Return (x, y) of the center of cell containing provided text 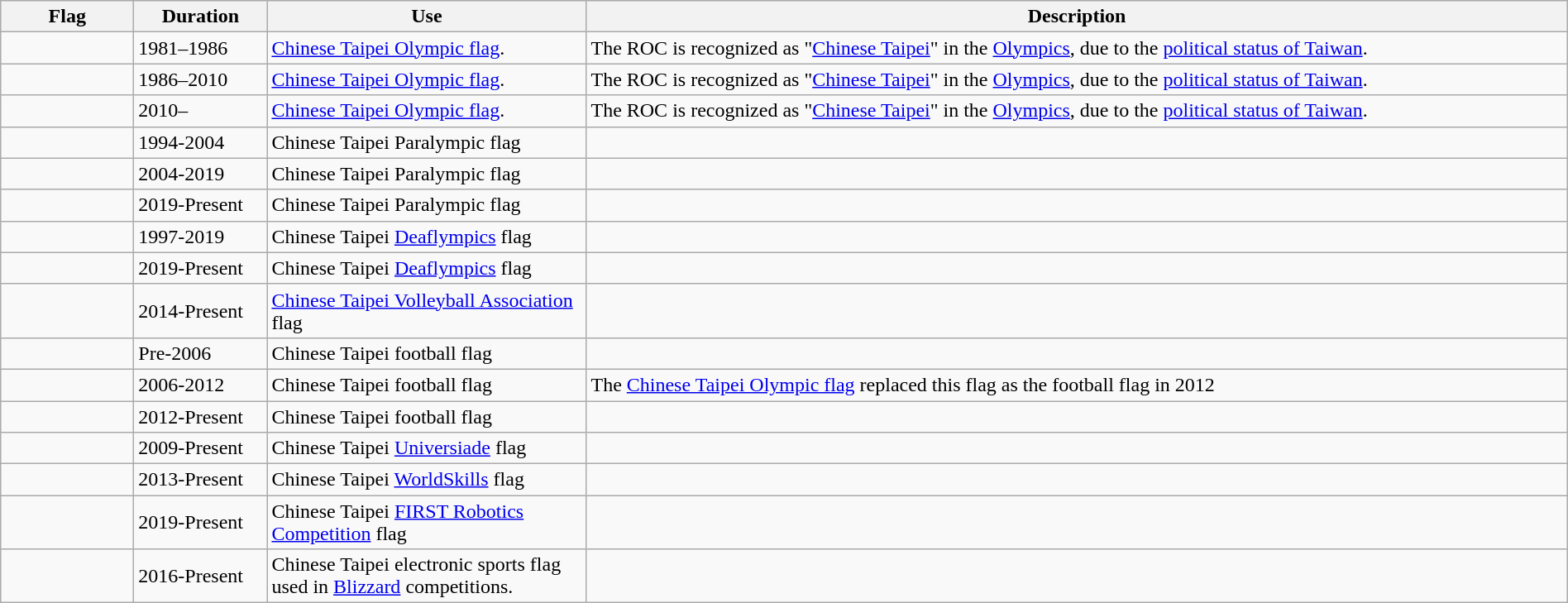
The Chinese Taipei Olympic flag replaced this flag as the football flag in 2012 (1077, 385)
1986–2010 (200, 79)
Chinese Taipei FIRST Robotics Competition flag (427, 523)
2013-Present (200, 480)
Chinese Taipei WorldSkills flag (427, 480)
2014-Present (200, 311)
2006-2012 (200, 385)
Chinese Taipei Universiade flag (427, 448)
Duration (200, 17)
1981–1986 (200, 48)
2010– (200, 111)
2004-2019 (200, 174)
1994-2004 (200, 142)
Chinese Taipei electronic sports flag used in Blizzard competitions. (427, 576)
Pre-2006 (200, 353)
Description (1077, 17)
1997-2019 (200, 237)
2016-Present (200, 576)
2012-Present (200, 416)
Use (427, 17)
Chinese Taipei Volleyball Association flag (427, 311)
2009-Present (200, 448)
Flag (68, 17)
